Identify which cell holds the provided text, then report its [x, y] central coordinate. 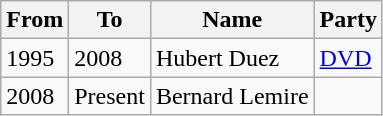
To [110, 20]
From [35, 20]
Present [110, 96]
Party [348, 20]
1995 [35, 58]
Hubert Duez [232, 58]
Name [232, 20]
Bernard Lemire [232, 96]
DVD [348, 58]
